Output the (X, Y) coordinate of the center of the cell containing the given text.  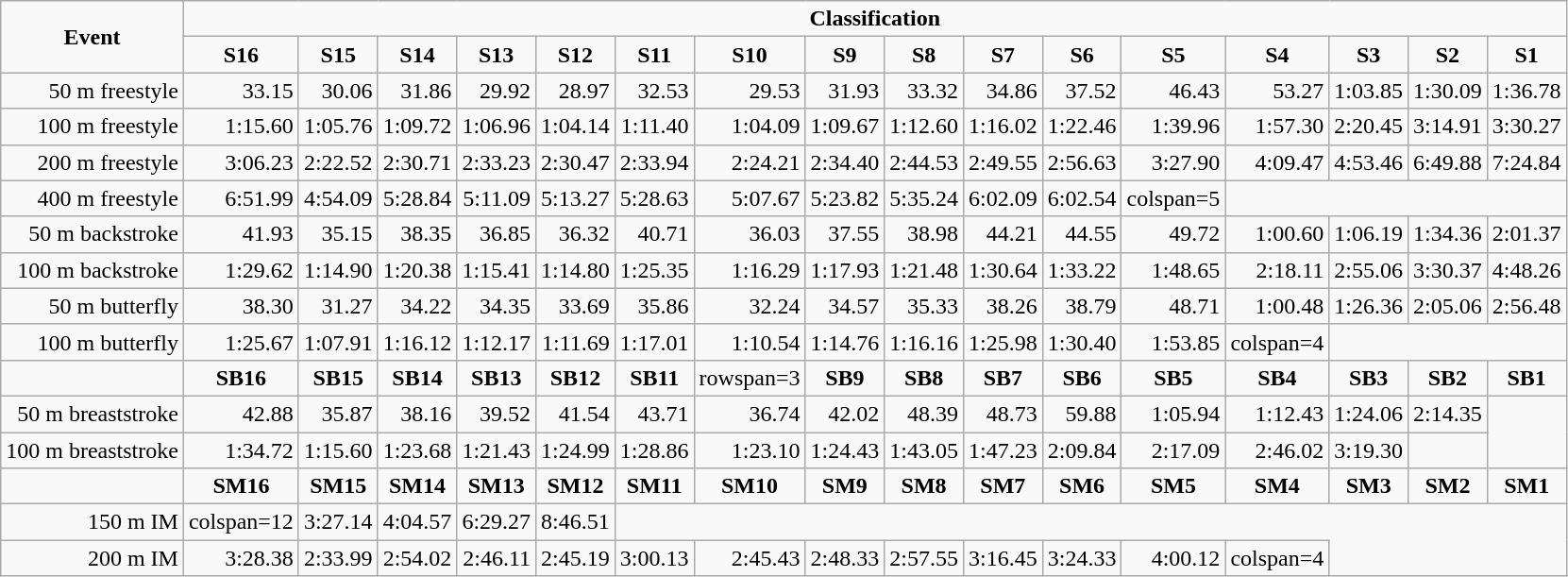
36.74 (750, 414)
2:30.71 (417, 162)
SM7 (1003, 486)
SM2 (1448, 486)
5:23.82 (845, 198)
35.33 (924, 306)
44.55 (1082, 234)
SB9 (845, 378)
1:57.30 (1277, 127)
2:33.23 (497, 162)
4:00.12 (1173, 558)
S14 (417, 55)
33.69 (576, 306)
S10 (750, 55)
2:09.84 (1082, 450)
2:45.43 (750, 558)
2:57.55 (924, 558)
34.22 (417, 306)
35.86 (654, 306)
2:45.19 (576, 558)
S3 (1369, 55)
1:06.96 (497, 127)
2:01.37 (1526, 234)
1:25.98 (1003, 342)
SM1 (1526, 486)
40.71 (654, 234)
3:16.45 (1003, 558)
48.39 (924, 414)
S2 (1448, 55)
34.35 (497, 306)
S16 (241, 55)
46.43 (1173, 91)
5:11.09 (497, 198)
SB11 (654, 378)
SB16 (241, 378)
1:12.43 (1277, 414)
SB1 (1526, 378)
S8 (924, 55)
1:24.06 (1369, 414)
2:24.21 (750, 162)
2:30.47 (576, 162)
6:49.88 (1448, 162)
48.73 (1003, 414)
2:48.33 (845, 558)
2:17.09 (1173, 450)
S13 (497, 55)
1:23.68 (417, 450)
S4 (1277, 55)
37.52 (1082, 91)
38.35 (417, 234)
2:18.11 (1277, 270)
1:24.43 (845, 450)
1:17.01 (654, 342)
2:46.02 (1277, 450)
3:30.27 (1526, 127)
2:55.06 (1369, 270)
34.86 (1003, 91)
35.87 (338, 414)
3:24.33 (1082, 558)
1:29.62 (241, 270)
4:54.09 (338, 198)
1:16.02 (1003, 127)
1:05.94 (1173, 414)
3:27.90 (1173, 162)
2:56.48 (1526, 306)
2:14.35 (1448, 414)
1:14.76 (845, 342)
5:28.63 (654, 198)
SM8 (924, 486)
1:47.23 (1003, 450)
100 m backstroke (93, 270)
36.03 (750, 234)
SB2 (1448, 378)
1:00.48 (1277, 306)
3:30.37 (1448, 270)
1:22.46 (1082, 127)
3:28.38 (241, 558)
SM16 (241, 486)
1:17.93 (845, 270)
42.88 (241, 414)
S5 (1173, 55)
1:33.22 (1082, 270)
48.71 (1173, 306)
1:11.40 (654, 127)
2:33.99 (338, 558)
1:15.41 (497, 270)
1:34.72 (241, 450)
SB5 (1173, 378)
SB14 (417, 378)
3:00.13 (654, 558)
4:09.47 (1277, 162)
29.53 (750, 91)
39.52 (497, 414)
SB7 (1003, 378)
31.86 (417, 91)
2:05.06 (1448, 306)
1:39.96 (1173, 127)
2:46.11 (497, 558)
100 m butterfly (93, 342)
S7 (1003, 55)
100 m breaststroke (93, 450)
37.55 (845, 234)
1:14.90 (338, 270)
38.98 (924, 234)
1:28.86 (654, 450)
32.24 (750, 306)
SM10 (750, 486)
5:28.84 (417, 198)
38.30 (241, 306)
1:30.40 (1082, 342)
400 m freestyle (93, 198)
44.21 (1003, 234)
1:16.12 (417, 342)
1:05.76 (338, 127)
S9 (845, 55)
1:12.60 (924, 127)
53.27 (1277, 91)
1:36.78 (1526, 91)
SB6 (1082, 378)
100 m freestyle (93, 127)
1:25.35 (654, 270)
colspan=12 (241, 522)
1:23.10 (750, 450)
SB15 (338, 378)
50 m freestyle (93, 91)
6:51.99 (241, 198)
2:56.63 (1082, 162)
1:16.29 (750, 270)
1:30.64 (1003, 270)
S12 (576, 55)
50 m breaststroke (93, 414)
Classification (874, 19)
32.53 (654, 91)
SM4 (1277, 486)
31.93 (845, 91)
SM13 (497, 486)
43.71 (654, 414)
33.15 (241, 91)
33.32 (924, 91)
2:22.52 (338, 162)
1:00.60 (1277, 234)
31.27 (338, 306)
1:10.54 (750, 342)
S1 (1526, 55)
S11 (654, 55)
1:30.09 (1448, 91)
38.26 (1003, 306)
42.02 (845, 414)
1:04.14 (576, 127)
1:09.67 (845, 127)
2:20.45 (1369, 127)
1:04.09 (750, 127)
5:13.27 (576, 198)
1:34.36 (1448, 234)
1:03.85 (1369, 91)
4:53.46 (1369, 162)
1:26.36 (1369, 306)
30.06 (338, 91)
36.32 (576, 234)
38.16 (417, 414)
1:21.43 (497, 450)
SB13 (497, 378)
SM9 (845, 486)
1:06.19 (1369, 234)
1:11.69 (576, 342)
1:43.05 (924, 450)
SM14 (417, 486)
1:24.99 (576, 450)
1:48.65 (1173, 270)
4:04.57 (417, 522)
1:16.16 (924, 342)
3:19.30 (1369, 450)
3:06.23 (241, 162)
SM12 (576, 486)
4:48.26 (1526, 270)
1:14.80 (576, 270)
59.88 (1082, 414)
SB4 (1277, 378)
1:53.85 (1173, 342)
3:14.91 (1448, 127)
S6 (1082, 55)
SB12 (576, 378)
1:21.48 (924, 270)
200 m IM (93, 558)
50 m butterfly (93, 306)
35.15 (338, 234)
SM6 (1082, 486)
2:34.40 (845, 162)
1:12.17 (497, 342)
34.57 (845, 306)
Event (93, 37)
1:09.72 (417, 127)
SB3 (1369, 378)
SM3 (1369, 486)
150 m IM (93, 522)
2:44.53 (924, 162)
6:02.09 (1003, 198)
SM11 (654, 486)
1:07.91 (338, 342)
6:29.27 (497, 522)
6:02.54 (1082, 198)
1:25.67 (241, 342)
36.85 (497, 234)
S15 (338, 55)
2:49.55 (1003, 162)
8:46.51 (576, 522)
38.79 (1082, 306)
5:07.67 (750, 198)
28.97 (576, 91)
SM15 (338, 486)
2:54.02 (417, 558)
SM5 (1173, 486)
29.92 (497, 91)
rowspan=3 (750, 378)
3:27.14 (338, 522)
49.72 (1173, 234)
2:33.94 (654, 162)
1:20.38 (417, 270)
SB8 (924, 378)
41.54 (576, 414)
7:24.84 (1526, 162)
5:35.24 (924, 198)
200 m freestyle (93, 162)
50 m backstroke (93, 234)
41.93 (241, 234)
colspan=5 (1173, 198)
